Find where the given text appears and provide that cell's center as (X, Y) coordinate. 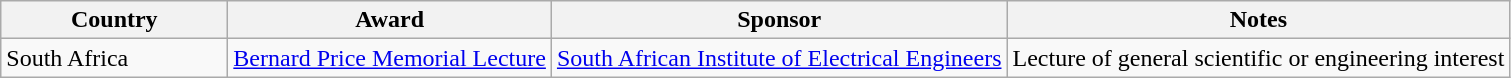
Sponsor (779, 20)
Notes (1258, 20)
South African Institute of Electrical Engineers (779, 58)
South Africa (114, 58)
Lecture of general scientific or engineering interest (1258, 58)
Country (114, 20)
Bernard Price Memorial Lecture (390, 58)
Award (390, 20)
